Determine the (X, Y) coordinate at the center of the cell enclosing the given text.  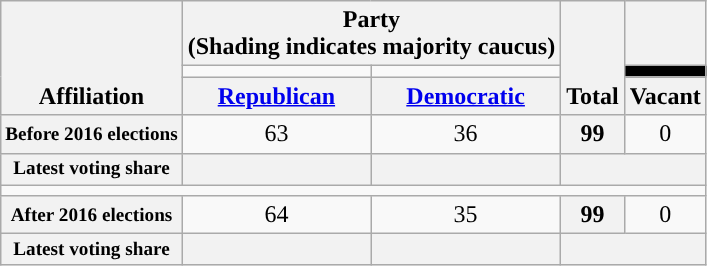
Party (Shading indicates majority caucus) (371, 34)
Before 2016 elections (92, 134)
63 (276, 134)
Republican (276, 96)
After 2016 elections (92, 215)
Vacant (665, 96)
Democratic (466, 96)
Total (593, 58)
Affiliation (92, 58)
64 (276, 215)
35 (466, 215)
36 (466, 134)
